Extract the (x, y) coordinate from the center of the cell holding the provided text.  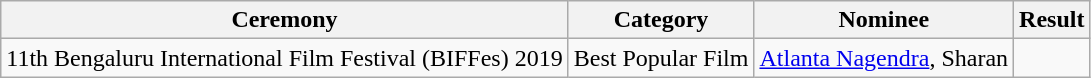
Best Popular Film (661, 58)
Ceremony (284, 20)
Result (1052, 20)
Category (661, 20)
Atlanta Nagendra, Sharan (884, 58)
11th Bengaluru International Film Festival (BIFFes) 2019 (284, 58)
Nominee (884, 20)
